Detect which cell encompasses the target text, then output its (x, y) center coordinate. 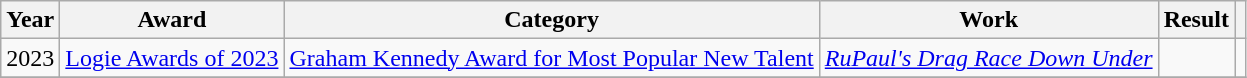
Work (988, 20)
2023 (30, 58)
Year (30, 20)
Category (552, 20)
Result (1196, 20)
Logie Awards of 2023 (172, 58)
Award (172, 20)
RuPaul's Drag Race Down Under (988, 58)
Graham Kennedy Award for Most Popular New Talent (552, 58)
